Extract the [x, y] coordinate from the center of the cell holding the provided text.  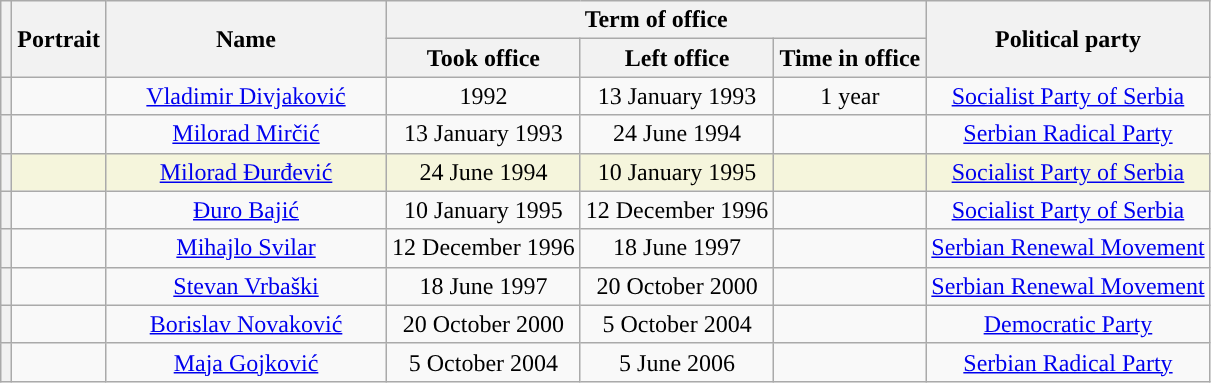
Political party [1068, 39]
Time in office [850, 58]
Name [246, 39]
Borislav Novaković [246, 324]
Portrait [59, 39]
Stevan Vrbaški [246, 286]
Milorad Mirčić [246, 134]
Left office [677, 58]
Maja Gojković [246, 362]
1 year [850, 96]
Took office [484, 58]
Mihajlo Svilar [246, 248]
Đuro Bajić [246, 210]
5 June 2006 [677, 362]
Term of office [656, 20]
Milorad Đurđević [246, 172]
Vladimir Divjaković [246, 96]
Democratic Party [1068, 324]
1992 [484, 96]
